Output the (x, y) coordinate of the center of the cell containing the given text.  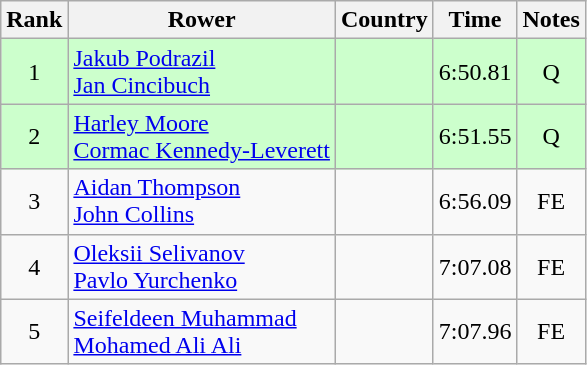
Jakub PodrazilJan Cincibuch (202, 72)
Oleksii SelivanovPavlo Yurchenko (202, 266)
Seifeldeen MuhammadMohamed Ali Ali (202, 332)
Rower (202, 20)
Rank (34, 20)
3 (34, 202)
6:51.55 (475, 136)
6:56.09 (475, 202)
5 (34, 332)
7:07.96 (475, 332)
6:50.81 (475, 72)
4 (34, 266)
2 (34, 136)
Aidan ThompsonJohn Collins (202, 202)
Harley MooreCormac Kennedy-Leverett (202, 136)
7:07.08 (475, 266)
Notes (551, 20)
Country (384, 20)
1 (34, 72)
Time (475, 20)
